Scan for the cell matching the given text and deliver its (x, y) coordinate at center. 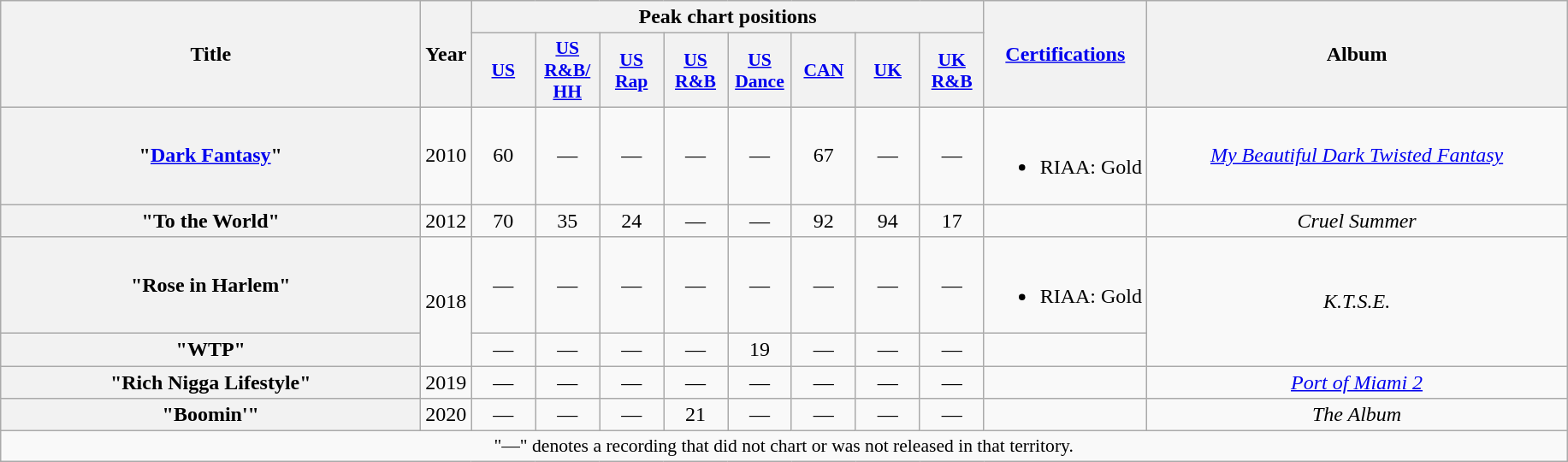
24 (631, 220)
Year (447, 55)
CAN (823, 70)
2018 (447, 301)
"Rose in Harlem" (210, 286)
Certifications (1065, 55)
"—" denotes a recording that did not chart or was not released in that territory. (784, 447)
Port of Miami 2 (1357, 382)
2012 (447, 220)
2020 (447, 415)
92 (823, 220)
US R&B (696, 70)
USRap (631, 70)
67 (823, 156)
94 (888, 220)
"Dark Fantasy" (210, 156)
USR&B/HH (568, 70)
Peak chart positions (727, 17)
60 (503, 156)
"To the World" (210, 220)
My Beautiful Dark Twisted Fantasy (1357, 156)
US (503, 70)
70 (503, 220)
The Album (1357, 415)
19 (760, 350)
UKR&B (951, 70)
USDance (760, 70)
Title (210, 55)
"Rich Nigga Lifestyle" (210, 382)
17 (951, 220)
2010 (447, 156)
UK (888, 70)
21 (696, 415)
Cruel Summer (1357, 220)
2019 (447, 382)
"WTP" (210, 350)
K.T.S.E. (1357, 301)
Album (1357, 55)
"Boomin'" (210, 415)
35 (568, 220)
